For the text-containing cell, return its midpoint in [x, y] coordinate format. 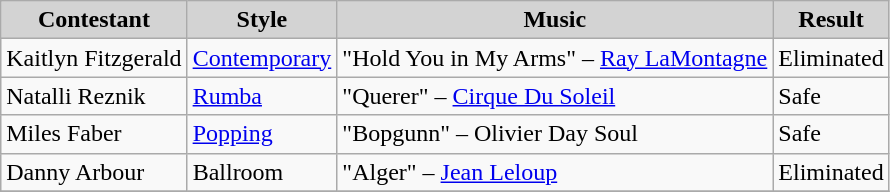
Danny Arbour [94, 172]
"Hold You in My Arms" – Ray LaMontagne [555, 58]
"Querer" – Cirque Du Soleil [555, 96]
Rumba [262, 96]
"Bopgunn" – Olivier Day Soul [555, 134]
Music [555, 20]
Result [831, 20]
"Alger" – Jean Leloup [555, 172]
Miles Faber [94, 134]
Ballroom [262, 172]
Style [262, 20]
Natalli Reznik [94, 96]
Contemporary [262, 58]
Popping [262, 134]
Kaitlyn Fitzgerald [94, 58]
Contestant [94, 20]
